Output the [X, Y] coordinate of the center of the cell containing the given text.  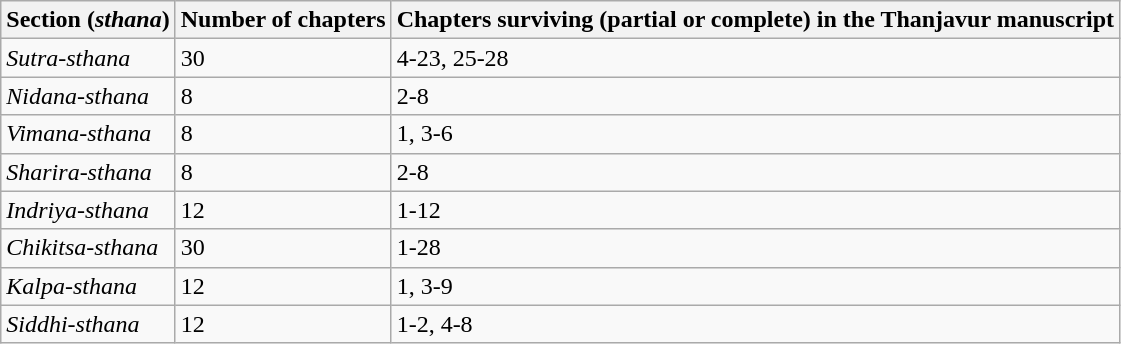
Section (sthana) [88, 20]
Chapters surviving (partial or complete) in the Thanjavur manuscript [755, 20]
1-28 [755, 248]
4-23, 25-28 [755, 58]
1-2, 4-8 [755, 324]
Sharira-sthana [88, 172]
Kalpa-sthana [88, 286]
Sutra-sthana [88, 58]
Vimana-sthana [88, 134]
1, 3-6 [755, 134]
Nidana-sthana [88, 96]
Siddhi-sthana [88, 324]
1-12 [755, 210]
1, 3-9 [755, 286]
Number of chapters [283, 20]
Indriya-sthana [88, 210]
Chikitsa-sthana [88, 248]
